Provide the (X, Y) coordinate of the cell's center where the given text is located.  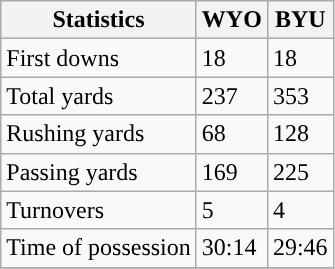
WYO (232, 20)
30:14 (232, 248)
237 (232, 96)
225 (300, 172)
353 (300, 96)
Time of possession (99, 248)
Passing yards (99, 172)
Turnovers (99, 210)
BYU (300, 20)
68 (232, 134)
169 (232, 172)
4 (300, 210)
Total yards (99, 96)
5 (232, 210)
128 (300, 134)
Rushing yards (99, 134)
Statistics (99, 20)
First downs (99, 58)
29:46 (300, 248)
